Scan for the cell matching the given text and deliver its [X, Y] coordinate at center. 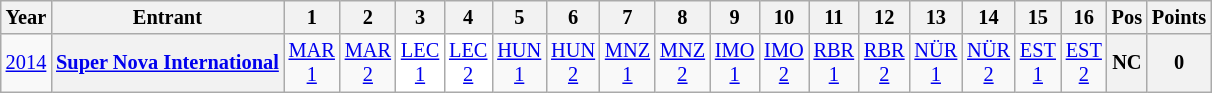
10 [784, 17]
1 [312, 17]
11 [834, 17]
14 [988, 17]
5 [519, 17]
7 [628, 17]
2014 [26, 63]
RBR2 [884, 63]
HUN2 [573, 63]
Pos [1127, 17]
HUN1 [519, 63]
16 [1084, 17]
MAR1 [312, 63]
8 [682, 17]
0 [1179, 63]
13 [936, 17]
EST1 [1038, 63]
NÜR1 [936, 63]
LEC2 [468, 63]
3 [420, 17]
IMO2 [784, 63]
12 [884, 17]
LEC1 [420, 63]
NC [1127, 63]
MNZ2 [682, 63]
NÜR2 [988, 63]
6 [573, 17]
Super Nova International [167, 63]
MNZ1 [628, 63]
IMO1 [734, 63]
15 [1038, 17]
9 [734, 17]
MAR2 [368, 63]
EST2 [1084, 63]
RBR1 [834, 63]
Entrant [167, 17]
Points [1179, 17]
Year [26, 17]
4 [468, 17]
2 [368, 17]
